From the cell containing the given text, extract its center point as (X, Y) coordinate. 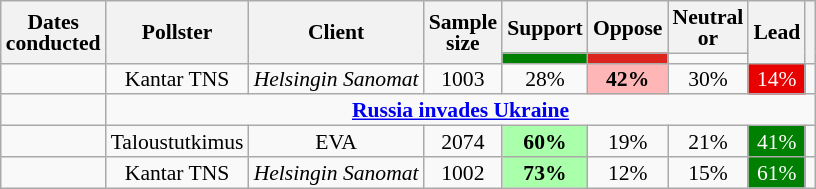
15% (708, 172)
Taloustutkimus (178, 142)
Client (336, 32)
73% (545, 172)
12% (628, 172)
19% (628, 142)
Support (545, 27)
60% (545, 142)
61% (776, 172)
42% (628, 78)
1003 (463, 78)
Neutralor (708, 27)
2074 (463, 142)
14% (776, 78)
Samplesize (463, 32)
Pollster (178, 32)
30% (708, 78)
Datesconducted (54, 32)
41% (776, 142)
Oppose (628, 27)
EVA (336, 142)
21% (708, 142)
28% (545, 78)
Lead (776, 32)
1002 (463, 172)
Russia invades Ukraine (461, 110)
